Detect which cell encompasses the target text, then output its (x, y) center coordinate. 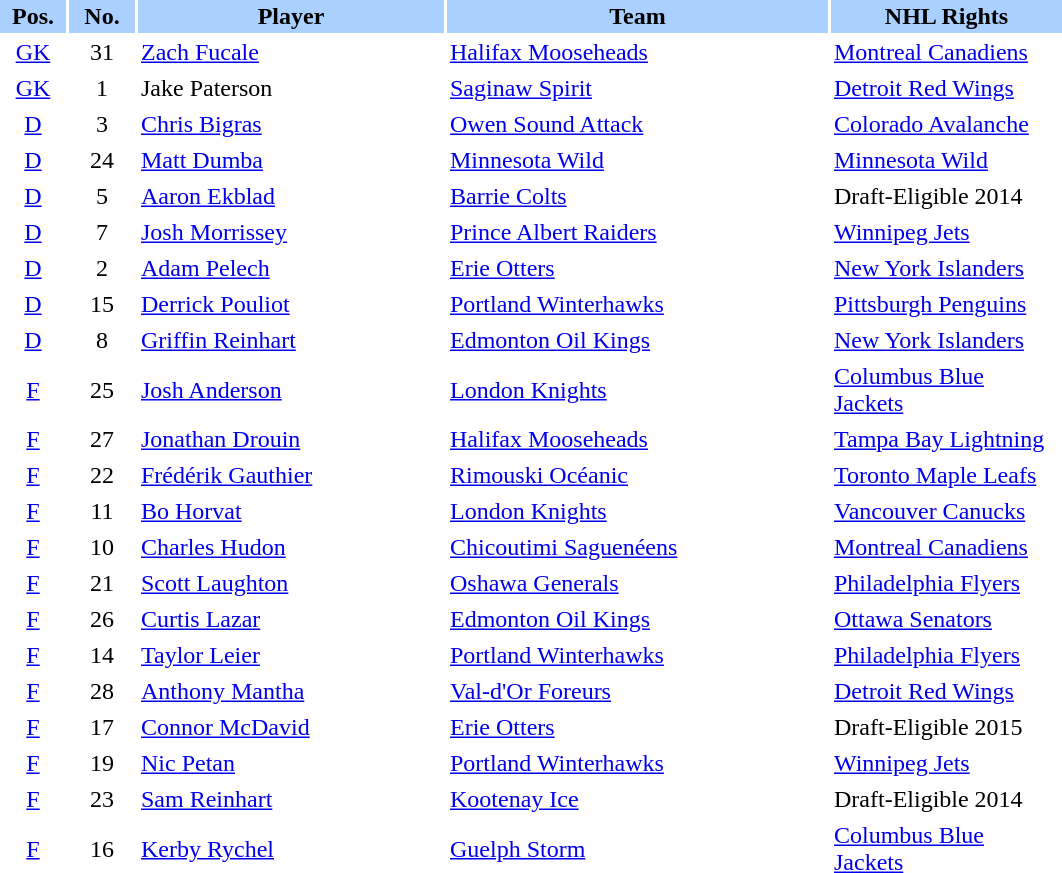
28 (102, 692)
23 (102, 800)
Chris Bigras (291, 124)
Prince Albert Raiders (638, 232)
10 (102, 548)
Matt Dumba (291, 160)
Team (638, 16)
Taylor Leier (291, 656)
19 (102, 764)
Val-d'Or Foreurs (638, 692)
Frédérik Gauthier (291, 476)
24 (102, 160)
Aaron Ekblad (291, 196)
Barrie Colts (638, 196)
25 (102, 390)
Owen Sound Attack (638, 124)
Rimouski Océanic (638, 476)
1 (102, 88)
Anthony Mantha (291, 692)
11 (102, 512)
27 (102, 440)
8 (102, 340)
Curtis Lazar (291, 620)
Josh Anderson (291, 390)
Oshawa Generals (638, 584)
Jonathan Drouin (291, 440)
Vancouver Canucks (946, 512)
7 (102, 232)
3 (102, 124)
2 (102, 268)
Josh Morrissey (291, 232)
Jake Paterson (291, 88)
Connor McDavid (291, 728)
Toronto Maple Leafs (946, 476)
Columbus Blue Jackets (946, 390)
21 (102, 584)
Chicoutimi Saguenéens (638, 548)
Nic Petan (291, 764)
17 (102, 728)
Draft-Eligible 2015 (946, 728)
31 (102, 52)
Player (291, 16)
Adam Pelech (291, 268)
Sam Reinhart (291, 800)
Pos. (33, 16)
Zach Fucale (291, 52)
Colorado Avalanche (946, 124)
Saginaw Spirit (638, 88)
Kootenay Ice (638, 800)
Bo Horvat (291, 512)
Pittsburgh Penguins (946, 304)
Scott Laughton (291, 584)
No. (102, 16)
Charles Hudon (291, 548)
Tampa Bay Lightning (946, 440)
15 (102, 304)
26 (102, 620)
Derrick Pouliot (291, 304)
5 (102, 196)
Griffin Reinhart (291, 340)
NHL Rights (946, 16)
Ottawa Senators (946, 620)
14 (102, 656)
22 (102, 476)
